Provide the (X, Y) coordinate of the cell's center where the given text is located.  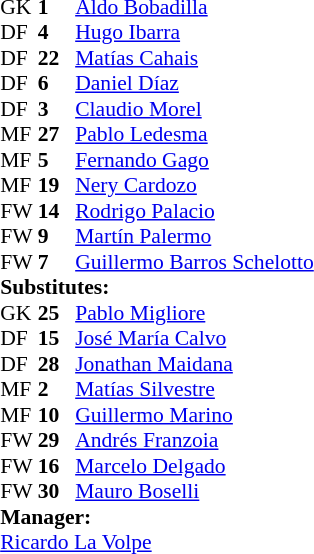
Fernando Gago (194, 160)
29 (57, 441)
5 (57, 160)
19 (57, 185)
9 (57, 237)
GK (19, 313)
Rodrigo Palacio (194, 211)
Manager: (157, 517)
Jonathan Maidana (194, 364)
Martín Palermo (194, 237)
Guillermo Marino (194, 415)
2 (57, 389)
27 (57, 135)
4 (57, 33)
22 (57, 58)
José María Calvo (194, 339)
Matías Cahais (194, 58)
Hugo Ibarra (194, 33)
Marcelo Delgado (194, 466)
16 (57, 466)
30 (57, 491)
Andrés Franzoia (194, 441)
7 (57, 262)
15 (57, 339)
Guillermo Barros Schelotto (194, 262)
25 (57, 313)
6 (57, 83)
Claudio Morel (194, 109)
Nery Cardozo (194, 185)
Matías Silvestre (194, 389)
14 (57, 211)
10 (57, 415)
Substitutes: (157, 287)
Mauro Boselli (194, 491)
Daniel Díaz (194, 83)
3 (57, 109)
28 (57, 364)
Pablo Ledesma (194, 135)
Pablo Migliore (194, 313)
